Determine the [x, y] coordinate at the center of the cell enclosing the given text.  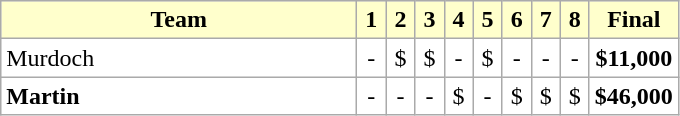
7 [546, 20]
Final [634, 20]
8 [574, 20]
Murdoch [179, 58]
Martin [179, 96]
6 [516, 20]
Team [179, 20]
2 [400, 20]
$46,000 [634, 96]
1 [372, 20]
4 [458, 20]
5 [488, 20]
3 [430, 20]
$11,000 [634, 58]
